Provide the [X, Y] coordinate of the cell's center where the given text is located.  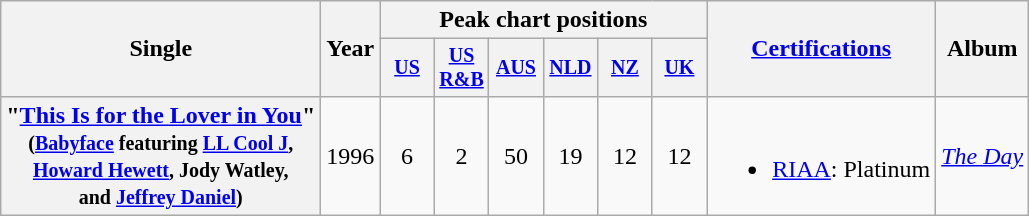
Certifications [822, 49]
Peak chart positions [544, 20]
1996 [350, 156]
US R&B [461, 68]
NZ [625, 68]
Year [350, 49]
UK [679, 68]
"This Is for the Lover in You"(Babyface featuring LL Cool J,Howard Hewett, Jody Watley,and Jeffrey Daniel) [161, 156]
The Day [982, 156]
Album [982, 49]
6 [407, 156]
2 [461, 156]
US [407, 68]
AUS [516, 68]
NLD [570, 68]
RIAA: Platinum [822, 156]
Single [161, 49]
19 [570, 156]
50 [516, 156]
